From the cell containing the given text, extract its center point as [X, Y] coordinate. 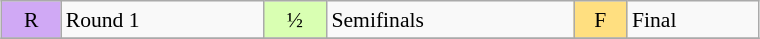
Semifinals [450, 20]
R [32, 20]
Round 1 [162, 20]
½ [294, 20]
Final [693, 20]
F [600, 20]
